Detect which cell encompasses the target text, then output its (x, y) center coordinate. 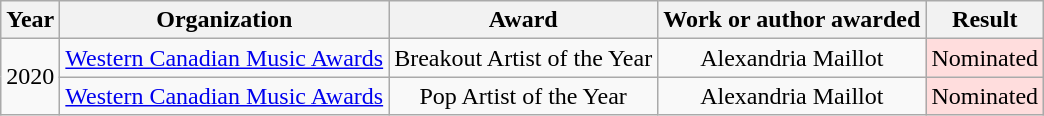
Breakout Artist of the Year (524, 58)
Organization (224, 20)
Award (524, 20)
Work or author awarded (792, 20)
Year (30, 20)
2020 (30, 77)
Pop Artist of the Year (524, 96)
Result (985, 20)
